Scan for the cell matching the given text and deliver its [X, Y] coordinate at center. 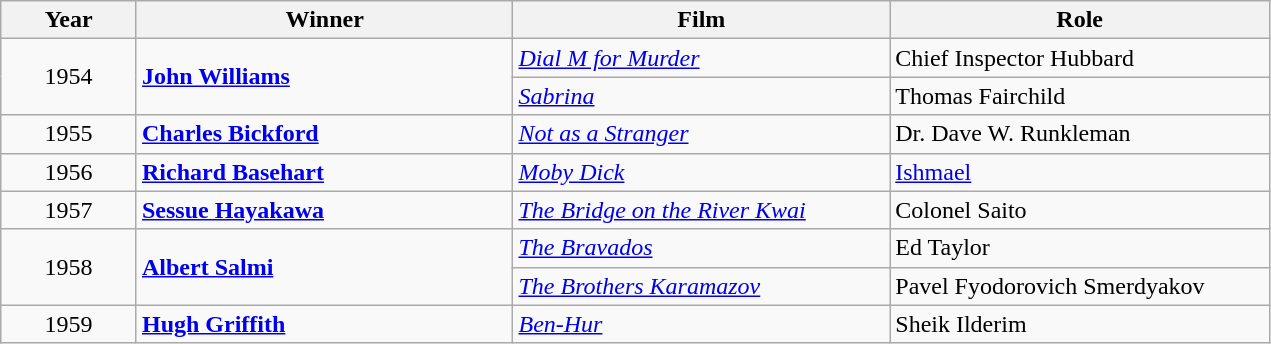
Film [702, 20]
Ben-Hur [702, 324]
Chief Inspector Hubbard [1080, 58]
Sheik Ilderim [1080, 324]
Dr. Dave W. Runkleman [1080, 134]
The Bridge on the River Kwai [702, 210]
The Bravados [702, 248]
Winner [324, 20]
1955 [69, 134]
Moby Dick [702, 172]
Colonel Saito [1080, 210]
Ishmael [1080, 172]
John Williams [324, 77]
Sessue Hayakawa [324, 210]
1957 [69, 210]
1958 [69, 267]
Role [1080, 20]
Thomas Fairchild [1080, 96]
The Brothers Karamazov [702, 286]
Sabrina [702, 96]
Richard Basehart [324, 172]
1956 [69, 172]
1959 [69, 324]
Dial M for Murder [702, 58]
Year [69, 20]
Albert Salmi [324, 267]
Not as a Stranger [702, 134]
Ed Taylor [1080, 248]
Pavel Fyodorovich Smerdyakov [1080, 286]
Charles Bickford [324, 134]
Hugh Griffith [324, 324]
1954 [69, 77]
